Extract the [x, y] coordinate from the center of the cell holding the provided text.  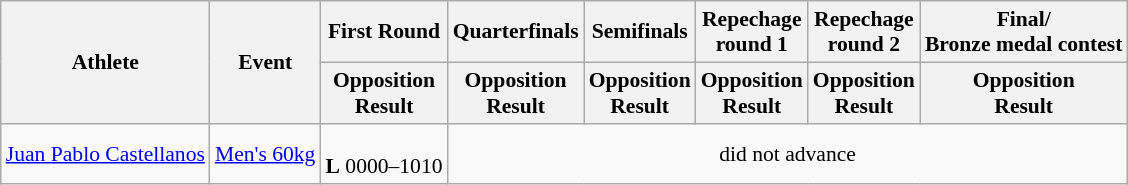
Final/Bronze medal contest [1024, 32]
Event [266, 62]
Athlete [106, 62]
L 0000–1010 [384, 154]
Semifinals [640, 32]
Men's 60kg [266, 154]
First Round [384, 32]
did not advance [788, 154]
Quarterfinals [516, 32]
Repechage round 2 [864, 32]
Juan Pablo Castellanos [106, 154]
Repechage round 1 [752, 32]
